Search for the cell housing the specified text and yield its (X, Y) center coordinate. 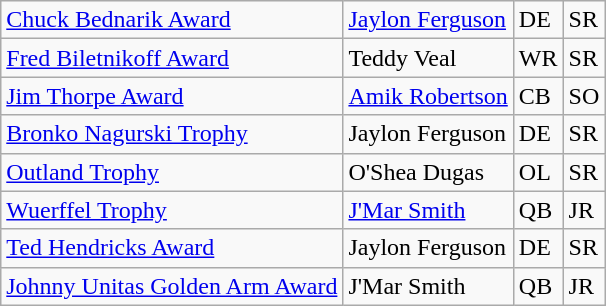
Outland Trophy (172, 172)
SO (584, 96)
Jim Thorpe Award (172, 96)
Bronko Nagurski Trophy (172, 134)
Ted Hendricks Award (172, 248)
Teddy Veal (428, 58)
Wuerffel Trophy (172, 210)
Fred Biletnikoff Award (172, 58)
OL (538, 172)
Chuck Bednarik Award (172, 20)
Amik Robertson (428, 96)
CB (538, 96)
O'Shea Dugas (428, 172)
WR (538, 58)
Johnny Unitas Golden Arm Award (172, 286)
